From the cell containing the given text, extract its center point as [X, Y] coordinate. 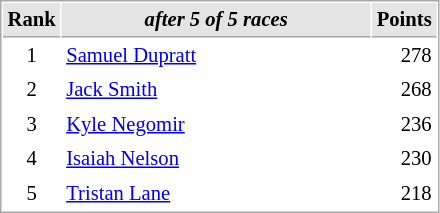
Points [404, 20]
Kyle Negomir [216, 124]
5 [32, 194]
after 5 of 5 races [216, 20]
Rank [32, 20]
Isaiah Nelson [216, 158]
236 [404, 124]
2 [32, 90]
Samuel Dupratt [216, 56]
Tristan Lane [216, 194]
278 [404, 56]
230 [404, 158]
4 [32, 158]
218 [404, 194]
Jack Smith [216, 90]
1 [32, 56]
268 [404, 90]
3 [32, 124]
